From the cell containing the given text, extract its center point as (X, Y) coordinate. 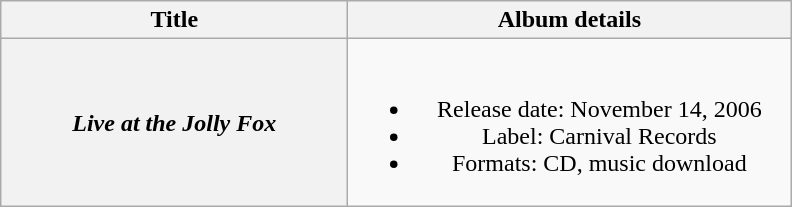
Live at the Jolly Fox (174, 122)
Release date: November 14, 2006Label: Carnival RecordsFormats: CD, music download (570, 122)
Title (174, 20)
Album details (570, 20)
